Return (x, y) of the center of cell containing provided text 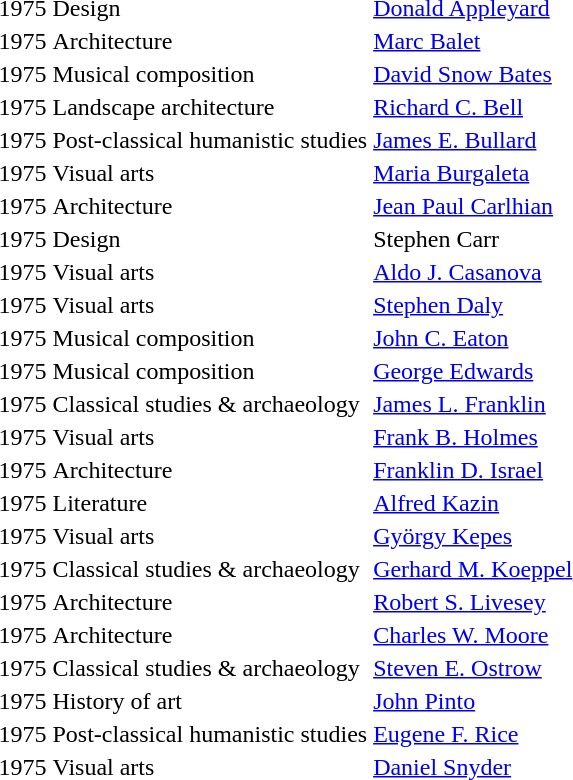
Literature (210, 503)
Landscape architecture (210, 107)
Design (210, 239)
History of art (210, 701)
